Return [X, Y] of the center of cell containing provided text 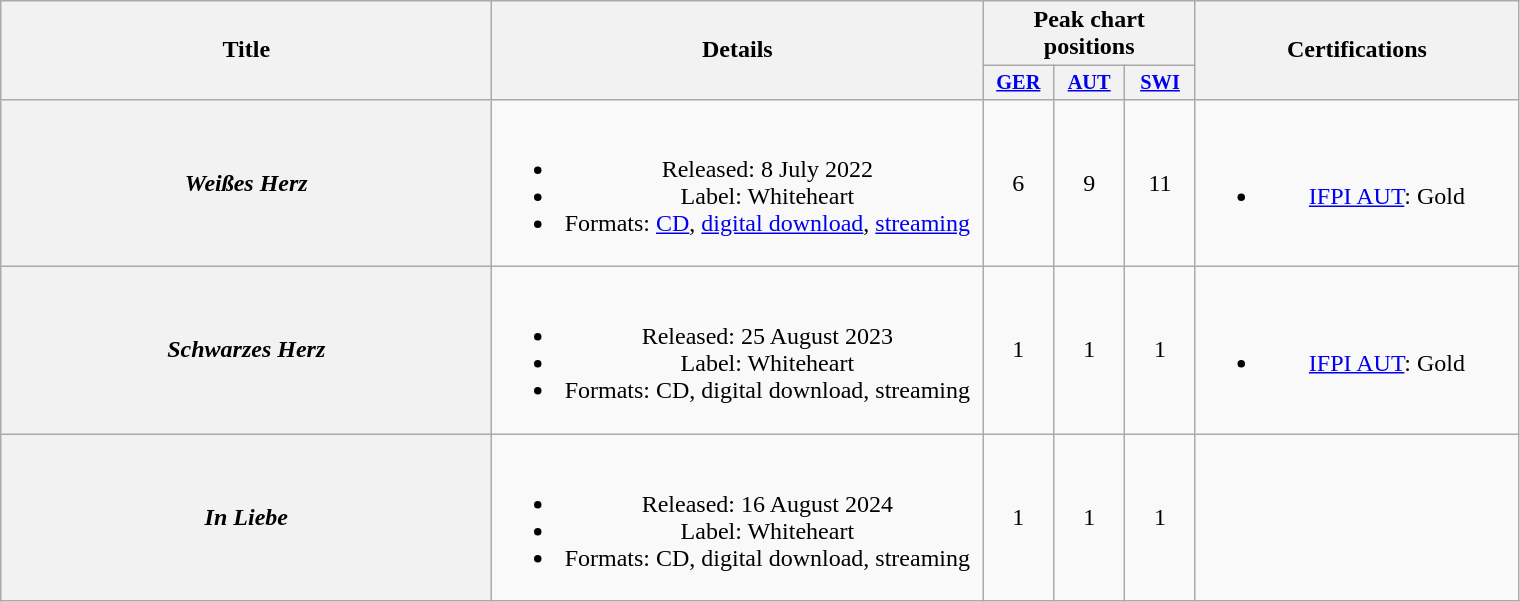
Certifications [1356, 50]
SWI [1160, 83]
Title [246, 50]
Details [738, 50]
Released: 16 August 2024Label: WhiteheartFormats: CD, digital download, streaming [738, 518]
AUT [1090, 83]
9 [1090, 182]
In Liebe [246, 518]
6 [1018, 182]
11 [1160, 182]
Peak chart positions [1090, 34]
Weißes Herz [246, 182]
Released: 8 July 2022Label: WhiteheartFormats: CD, digital download, streaming [738, 182]
Schwarzes Herz [246, 350]
GER [1018, 83]
Released: 25 August 2023Label: WhiteheartFormats: CD, digital download, streaming [738, 350]
